From the cell containing the given text, extract its center point as (X, Y) coordinate. 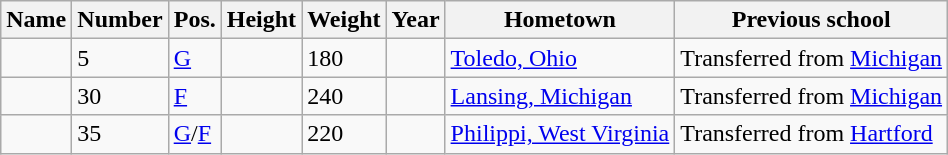
Number (120, 20)
Previous school (812, 20)
G/F (194, 134)
Philippi, West Virginia (560, 134)
240 (344, 96)
Toledo, Ohio (560, 58)
Year (416, 20)
35 (120, 134)
5 (120, 58)
Name (36, 20)
180 (344, 58)
Lansing, Michigan (560, 96)
220 (344, 134)
30 (120, 96)
Weight (344, 20)
Transferred from Hartford (812, 134)
Hometown (560, 20)
Pos. (194, 20)
G (194, 58)
Height (261, 20)
F (194, 96)
